From the cell containing the given text, extract its center point as (x, y) coordinate. 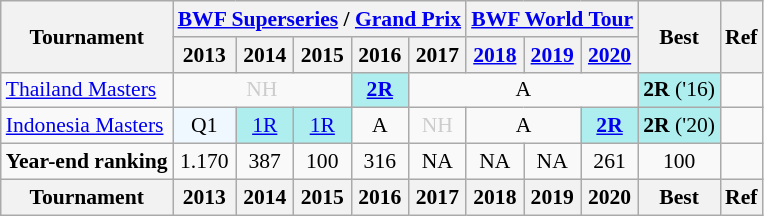
BWF Superseries / Grand Prix (320, 19)
2R ('20) (679, 126)
1.170 (204, 162)
2R ('16) (679, 90)
Q1 (204, 126)
Year-end ranking (87, 162)
261 (610, 162)
BWF World Tour (552, 19)
Indonesia Masters (87, 126)
316 (380, 162)
387 (265, 162)
Thailand Masters (87, 90)
